Detect which cell encompasses the target text, then output its (X, Y) center coordinate. 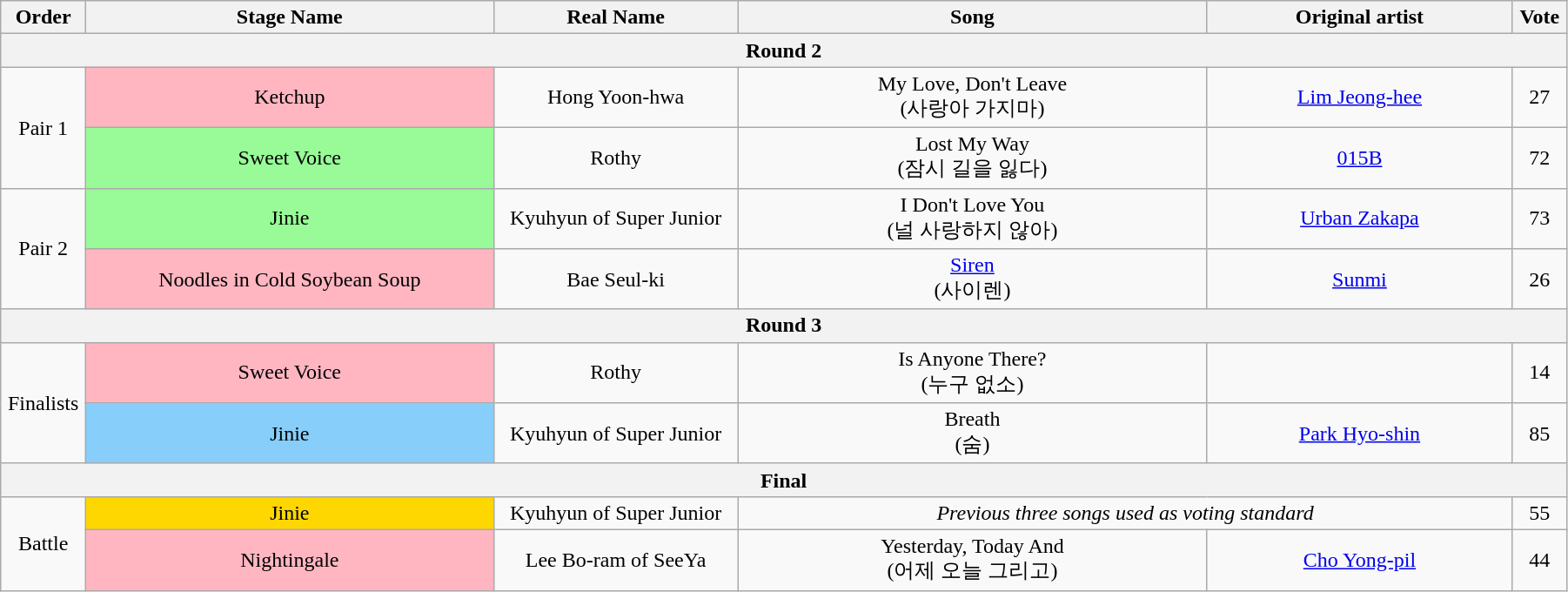
Lost My Way(잠시 길을 잃다) (973, 158)
Yesterday, Today And(어제 오늘 그리고) (973, 560)
Cho Yong-pil (1359, 560)
Sunmi (1359, 279)
Is Anyone There?(누구 없소) (973, 373)
Bae Seul-ki (616, 279)
27 (1539, 98)
Final (784, 480)
85 (1539, 434)
015B (1359, 158)
Lim Jeong-hee (1359, 98)
Pair 2 (44, 249)
14 (1539, 373)
My Love, Don't Leave(사랑아 가지마) (973, 98)
Siren(사이렌) (973, 279)
44 (1539, 560)
Round 3 (784, 326)
Original artist (1359, 17)
55 (1539, 513)
26 (1539, 279)
Breath(숨) (973, 434)
Song (973, 17)
Ketchup (290, 98)
Pair 1 (44, 127)
Round 2 (784, 50)
Order (44, 17)
Urban Zakapa (1359, 219)
Previous three songs used as voting standard (1125, 513)
Nightingale (290, 560)
Vote (1539, 17)
Stage Name (290, 17)
Battle (44, 543)
Lee Bo-ram of SeeYa (616, 560)
Finalists (44, 402)
72 (1539, 158)
73 (1539, 219)
Noodles in Cold Soybean Soup (290, 279)
Hong Yoon-hwa (616, 98)
Park Hyo-shin (1359, 434)
I Don't Love You(널 사랑하지 않아) (973, 219)
Real Name (616, 17)
